Scan for the cell matching the given text and deliver its [X, Y] coordinate at center. 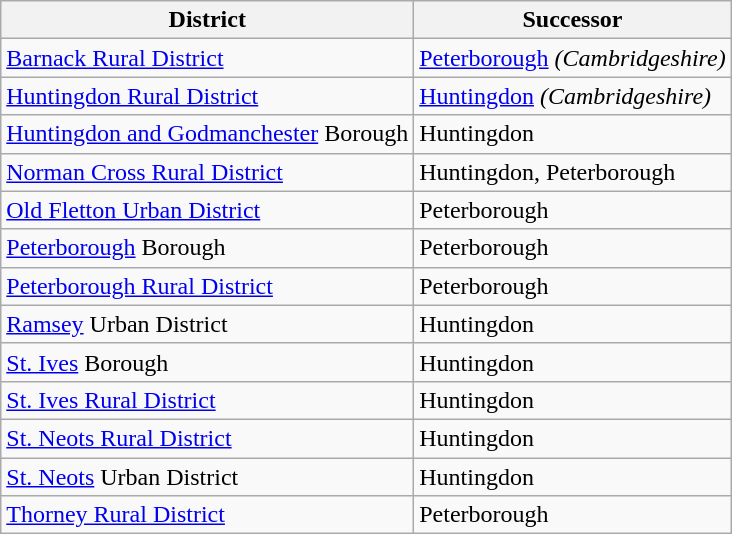
St. Ives Borough [208, 362]
St. Neots Rural District [208, 438]
Ramsey Urban District [208, 324]
Norman Cross Rural District [208, 172]
Huntingdon (Cambridgeshire) [572, 96]
Successor [572, 20]
Huntingdon and Godmanchester Borough [208, 134]
Huntingdon Rural District [208, 96]
St. Ives Rural District [208, 400]
Peterborough Rural District [208, 286]
Peterborough Borough [208, 248]
Barnack Rural District [208, 58]
Peterborough (Cambridgeshire) [572, 58]
District [208, 20]
Thorney Rural District [208, 515]
St. Neots Urban District [208, 477]
Old Fletton Urban District [208, 210]
Huntingdon, Peterborough [572, 172]
